Return the (X, Y) coordinate for the center point of the cell that contains the specified text.  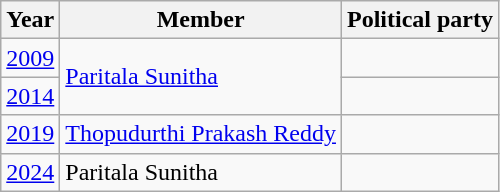
2024 (30, 172)
Year (30, 20)
2009 (30, 58)
Political party (420, 20)
2019 (30, 134)
2014 (30, 96)
Member (201, 20)
Thopudurthi Prakash Reddy (201, 134)
